Provide the [x, y] coordinate of the cell's center where the given text is located.  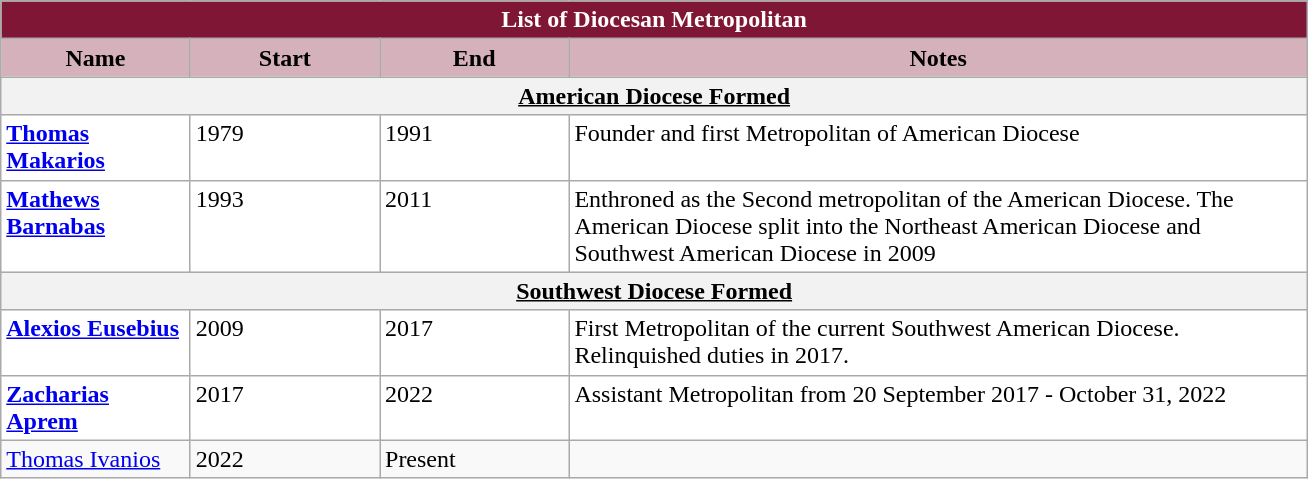
First Metropolitan of the current Southwest American Diocese. Relinquished duties in 2017. [938, 342]
1993 [284, 226]
Thomas Makarios [96, 148]
Start [284, 58]
Alexios Eusebius [96, 342]
Founder and first Metropolitan of American Diocese [938, 148]
Notes [938, 58]
1979 [284, 148]
Assistant Metropolitan from 20 September 2017 - October 31, 2022 [938, 408]
List of Diocesan Metropolitan [654, 20]
Mathews Barnabas [96, 226]
1991 [474, 148]
Southwest Diocese Formed [654, 291]
Present [474, 459]
2011 [474, 226]
2009 [284, 342]
Thomas Ivanios [96, 459]
American Diocese Formed [654, 96]
Zacharias Aprem [96, 408]
End [474, 58]
Name [96, 58]
